Extract the [X, Y] coordinate from the center of the cell holding the provided text.  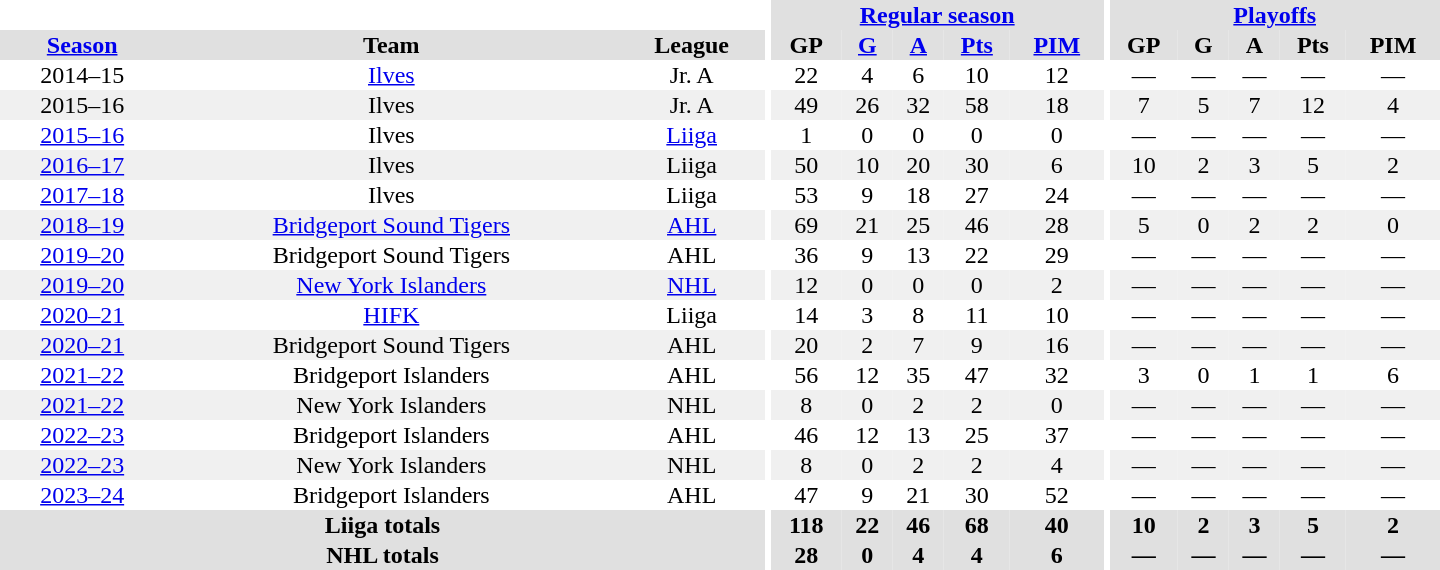
11 [977, 315]
Season [82, 45]
2016–17 [82, 165]
League [692, 45]
HIFK [391, 315]
24 [1057, 195]
Regular season [938, 15]
2014–15 [82, 75]
2017–18 [82, 195]
2018–19 [82, 225]
50 [806, 165]
118 [806, 525]
27 [977, 195]
16 [1057, 345]
14 [806, 315]
56 [806, 375]
Team [391, 45]
35 [918, 375]
40 [1057, 525]
49 [806, 105]
NHL totals [382, 555]
37 [1057, 435]
2023–24 [82, 495]
29 [1057, 255]
68 [977, 525]
58 [977, 105]
52 [1057, 495]
Liiga totals [382, 525]
Playoffs [1274, 15]
69 [806, 225]
26 [868, 105]
53 [806, 195]
36 [806, 255]
